Return [x, y] of the center of cell containing provided text 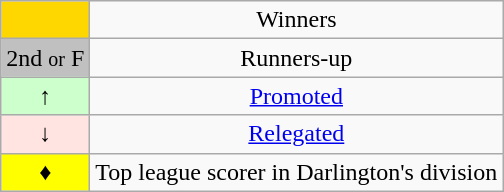
Runners-up [296, 58]
↑ [46, 96]
Winners [296, 20]
Top league scorer in Darlington's division [296, 172]
↓ [46, 134]
♦ [46, 172]
Relegated [296, 134]
Promoted [296, 96]
2nd or F [46, 58]
